Detect which cell encompasses the target text, then output its [x, y] center coordinate. 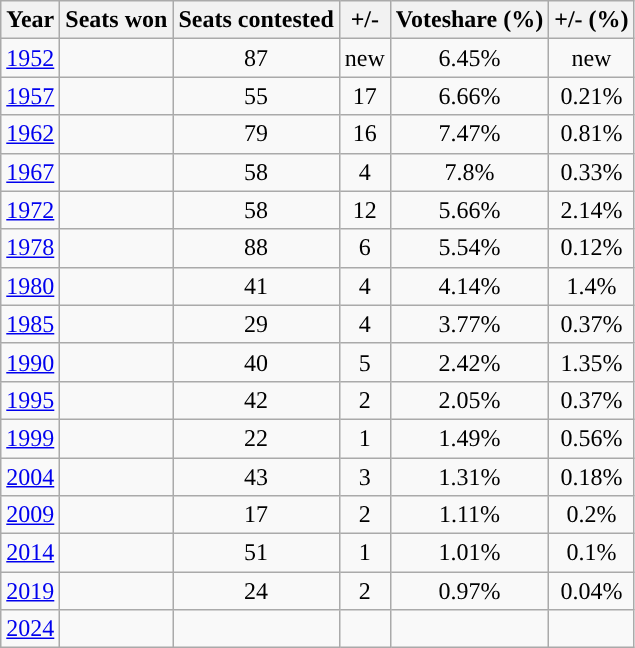
1.4% [592, 286]
88 [256, 248]
4.14% [469, 286]
6.45% [469, 58]
2019 [30, 591]
Seats won [116, 20]
2014 [30, 553]
1972 [30, 210]
1952 [30, 58]
+/- [364, 20]
7.8% [469, 172]
2.42% [469, 362]
41 [256, 286]
55 [256, 96]
1985 [30, 324]
0.33% [592, 172]
2.05% [469, 400]
24 [256, 591]
1962 [30, 134]
1978 [30, 248]
1.31% [469, 477]
12 [364, 210]
2004 [30, 477]
0.56% [592, 438]
1.11% [469, 515]
79 [256, 134]
1.49% [469, 438]
1967 [30, 172]
22 [256, 438]
1980 [30, 286]
6 [364, 248]
2009 [30, 515]
29 [256, 324]
0.18% [592, 477]
51 [256, 553]
2.14% [592, 210]
0.2% [592, 515]
42 [256, 400]
+/- (%) [592, 20]
Voteshare (%) [469, 20]
3 [364, 477]
87 [256, 58]
1.01% [469, 553]
1957 [30, 96]
Seats contested [256, 20]
0.04% [592, 591]
40 [256, 362]
6.66% [469, 96]
0.1% [592, 553]
5.54% [469, 248]
1999 [30, 438]
16 [364, 134]
0.97% [469, 591]
5 [364, 362]
3.77% [469, 324]
5.66% [469, 210]
1.35% [592, 362]
0.12% [592, 248]
43 [256, 477]
Year [30, 20]
0.21% [592, 96]
1990 [30, 362]
0.81% [592, 134]
2024 [30, 629]
1995 [30, 400]
7.47% [469, 134]
